Extract the (X, Y) coordinate from the center of the cell holding the provided text.  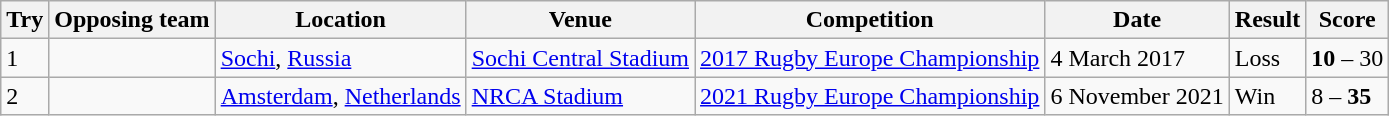
2 (25, 96)
2017 Rugby Europe Championship (870, 58)
Competition (870, 20)
2021 Rugby Europe Championship (870, 96)
Amsterdam, Netherlands (340, 96)
Sochi Central Stadium (580, 58)
Score (1348, 20)
4 March 2017 (1137, 58)
Result (1267, 20)
10 – 30 (1348, 58)
Location (340, 20)
Try (25, 20)
1 (25, 58)
Win (1267, 96)
6 November 2021 (1137, 96)
Opposing team (132, 20)
Date (1137, 20)
Loss (1267, 58)
NRCA Stadium (580, 96)
8 – 35 (1348, 96)
Sochi, Russia (340, 58)
Venue (580, 20)
